Return the (x, y) coordinate for the center point of the cell that contains the specified text.  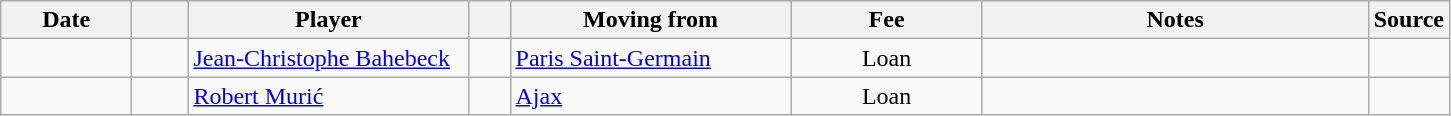
Source (1408, 20)
Paris Saint-Germain (650, 58)
Ajax (650, 96)
Notes (1175, 20)
Date (66, 20)
Moving from (650, 20)
Robert Murić (328, 96)
Player (328, 20)
Jean-Christophe Bahebeck (328, 58)
Fee (886, 20)
